From the cell containing the given text, extract its center point as (x, y) coordinate. 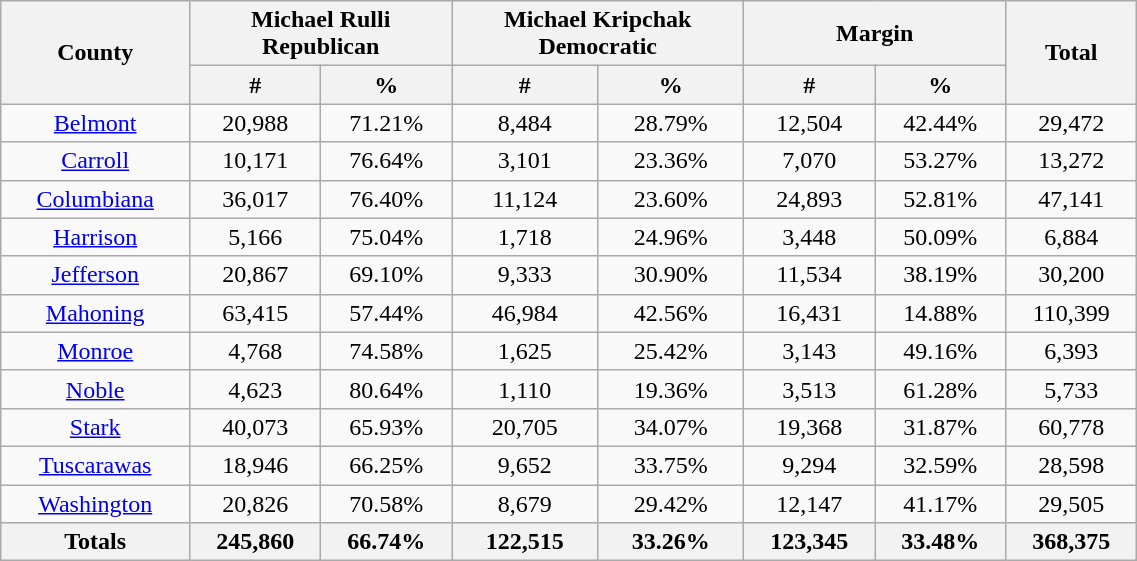
24,893 (810, 199)
50.09% (940, 237)
Harrison (96, 237)
65.93% (386, 427)
32.59% (940, 465)
28.79% (671, 123)
10,171 (256, 161)
9,294 (810, 465)
30.90% (671, 275)
County (96, 52)
Washington (96, 503)
7,070 (810, 161)
12,147 (810, 503)
19,368 (810, 427)
47,141 (1072, 199)
28,598 (1072, 465)
29,472 (1072, 123)
1,625 (525, 351)
23.36% (671, 161)
Michael KripchakDemocratic (598, 34)
Stark (96, 427)
Carroll (96, 161)
41.17% (940, 503)
Totals (96, 542)
6,884 (1072, 237)
30,200 (1072, 275)
5,733 (1072, 389)
245,860 (256, 542)
Margin (875, 34)
61.28% (940, 389)
3,448 (810, 237)
16,431 (810, 313)
11,124 (525, 199)
66.74% (386, 542)
29.42% (671, 503)
38.19% (940, 275)
42.56% (671, 313)
Michael RulliRepublican (321, 34)
Tuscarawas (96, 465)
110,399 (1072, 313)
4,768 (256, 351)
36,017 (256, 199)
9,652 (525, 465)
8,679 (525, 503)
123,345 (810, 542)
24.96% (671, 237)
9,333 (525, 275)
4,623 (256, 389)
52.81% (940, 199)
Jefferson (96, 275)
20,867 (256, 275)
71.21% (386, 123)
11,534 (810, 275)
1,718 (525, 237)
8,484 (525, 123)
Mahoning (96, 313)
33.75% (671, 465)
18,946 (256, 465)
3,513 (810, 389)
6,393 (1072, 351)
Columbiana (96, 199)
80.64% (386, 389)
70.58% (386, 503)
19.36% (671, 389)
13,272 (1072, 161)
49.16% (940, 351)
20,826 (256, 503)
76.40% (386, 199)
31.87% (940, 427)
29,505 (1072, 503)
Monroe (96, 351)
75.04% (386, 237)
33.48% (940, 542)
76.64% (386, 161)
5,166 (256, 237)
63,415 (256, 313)
20,705 (525, 427)
69.10% (386, 275)
34.07% (671, 427)
23.60% (671, 199)
Total (1072, 52)
40,073 (256, 427)
Noble (96, 389)
53.27% (940, 161)
46,984 (525, 313)
3,101 (525, 161)
25.42% (671, 351)
Belmont (96, 123)
3,143 (810, 351)
12,504 (810, 123)
20,988 (256, 123)
368,375 (1072, 542)
74.58% (386, 351)
42.44% (940, 123)
122,515 (525, 542)
60,778 (1072, 427)
57.44% (386, 313)
1,110 (525, 389)
66.25% (386, 465)
14.88% (940, 313)
33.26% (671, 542)
